Return (X, Y) of the center of cell containing provided text 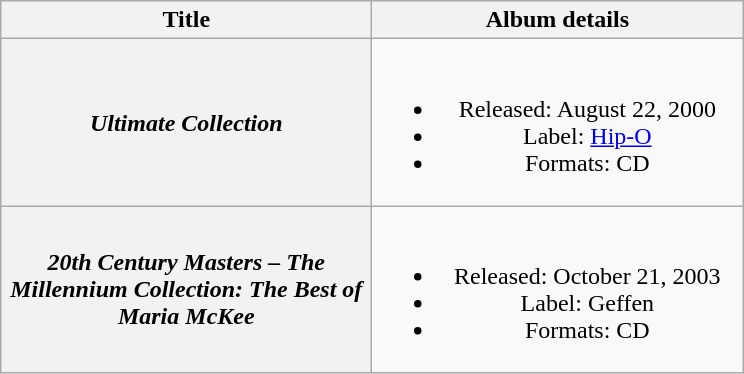
Released: October 21, 2003Label: GeffenFormats: CD (558, 290)
Title (186, 20)
20th Century Masters – The Millennium Collection: The Best of Maria McKee (186, 290)
Released: August 22, 2000Label: Hip-OFormats: CD (558, 122)
Album details (558, 20)
Ultimate Collection (186, 122)
